Output the (x, y) coordinate of the center of the cell containing the given text.  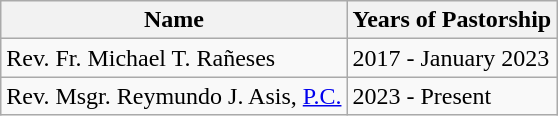
2017 - January 2023 (452, 58)
Rev. Fr. Michael T. Rañeses (174, 58)
2023 - Present (452, 96)
Rev. Msgr. Reymundo J. Asis, P.C. (174, 96)
Years of Pastorship (452, 20)
Name (174, 20)
